Capture the cell that displays the provided text and extract its (x, y) central coordinate. 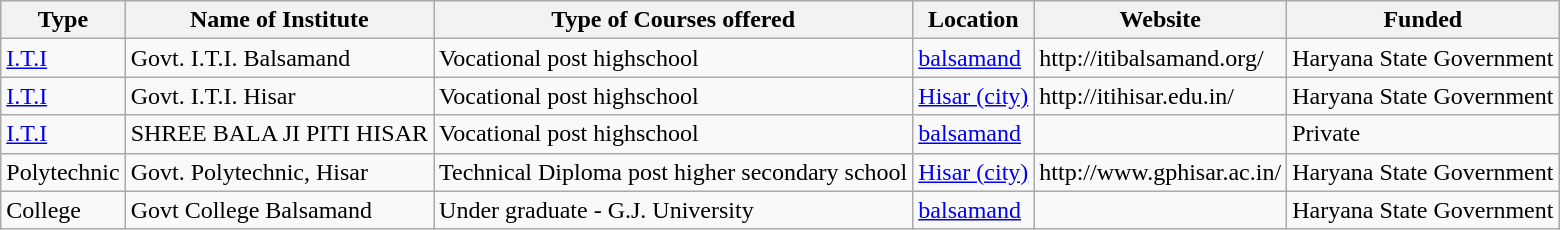
Location (974, 20)
http://www.gphisar.ac.in/ (1160, 172)
Technical Diploma post higher secondary school (674, 172)
Under graduate - G.J. University (674, 210)
Type of Courses offered (674, 20)
Funded (1423, 20)
Polytechnic (63, 172)
Website (1160, 20)
Govt. I.T.I. Balsamand (279, 58)
Name of Institute (279, 20)
College (63, 210)
Govt. I.T.I. Hisar (279, 96)
Govt. Polytechnic, Hisar (279, 172)
http://itibalsamand.org/ (1160, 58)
Type (63, 20)
http://itihisar.edu.in/ (1160, 96)
SHREE BALA JI PITI HISAR (279, 134)
Govt College Balsamand (279, 210)
Private (1423, 134)
